Scan for the cell matching the given text and deliver its [x, y] coordinate at center. 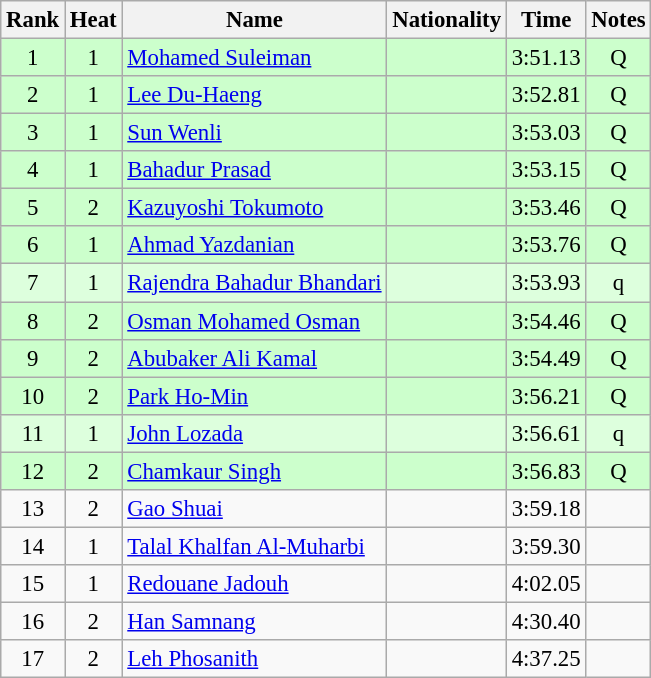
Leh Phosanith [254, 659]
Chamkaur Singh [254, 471]
Abubaker Ali Kamal [254, 358]
8 [33, 321]
Park Ho-Min [254, 396]
Name [254, 20]
3:51.13 [546, 58]
11 [33, 433]
Rank [33, 20]
3:53.46 [546, 208]
6 [33, 245]
Rajendra Bahadur Bhandari [254, 283]
15 [33, 584]
3:56.61 [546, 433]
3:56.83 [546, 471]
13 [33, 509]
Redouane Jadouh [254, 584]
3:56.21 [546, 396]
Lee Du-Haeng [254, 95]
Talal Khalfan Al-Muharbi [254, 546]
4:02.05 [546, 584]
4:30.40 [546, 621]
John Lozada [254, 433]
3:54.49 [546, 358]
3:53.93 [546, 283]
17 [33, 659]
Osman Mohamed Osman [254, 321]
3:53.15 [546, 170]
9 [33, 358]
Notes [618, 20]
3 [33, 133]
Mohamed Suleiman [254, 58]
Heat [94, 20]
3:53.03 [546, 133]
4:37.25 [546, 659]
3:53.76 [546, 245]
Kazuyoshi Tokumoto [254, 208]
Han Samnang [254, 621]
10 [33, 396]
Nationality [446, 20]
Sun Wenli [254, 133]
Gao Shuai [254, 509]
3:59.30 [546, 546]
Bahadur Prasad [254, 170]
16 [33, 621]
3:54.46 [546, 321]
5 [33, 208]
3:52.81 [546, 95]
4 [33, 170]
3:59.18 [546, 509]
Time [546, 20]
14 [33, 546]
7 [33, 283]
12 [33, 471]
Ahmad Yazdanian [254, 245]
